Return (x, y) of the center of cell containing provided text 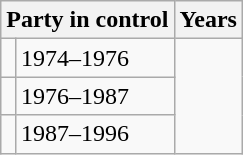
1976–1987 (94, 96)
Years (208, 20)
Party in control (88, 20)
1987–1996 (94, 134)
1974–1976 (94, 58)
